Find where the given text appears and provide that cell's center as [x, y] coordinate. 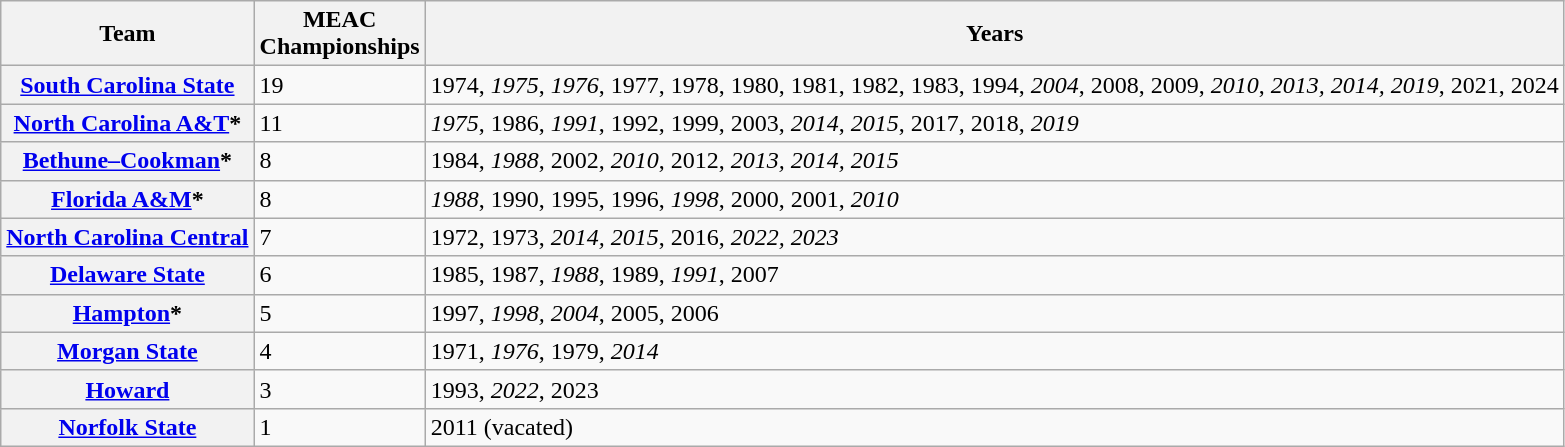
1988, 1990, 1995, 1996, 1998, 2000, 2001, 2010 [994, 199]
19 [340, 85]
11 [340, 123]
1997, 1998, 2004, 2005, 2006 [994, 313]
Team [128, 34]
North Carolina A&T* [128, 123]
1974, 1975, 1976, 1977, 1978, 1980, 1981, 1982, 1983, 1994, 2004, 2008, 2009, 2010, 2013, 2014, 2019, 2021, 2024 [994, 85]
6 [340, 275]
1975, 1986, 1991, 1992, 1999, 2003, 2014, 2015, 2017, 2018, 2019 [994, 123]
1972, 1973, 2014, 2015, 2016, 2022, 2023 [994, 237]
3 [340, 389]
Years [994, 34]
1985, 1987, 1988, 1989, 1991, 2007 [994, 275]
2011 (vacated) [994, 427]
Bethune–Cookman* [128, 161]
MEACChampionships [340, 34]
Morgan State [128, 351]
Howard [128, 389]
7 [340, 237]
South Carolina State [128, 85]
1993, 2022, 2023 [994, 389]
1971, 1976, 1979, 2014 [994, 351]
1984, 1988, 2002, 2010, 2012, 2013, 2014, 2015 [994, 161]
Hampton* [128, 313]
1 [340, 427]
4 [340, 351]
North Carolina Central [128, 237]
5 [340, 313]
Norfolk State [128, 427]
Florida A&M* [128, 199]
Delaware State [128, 275]
